Search for the cell housing the specified text and yield its [X, Y] center coordinate. 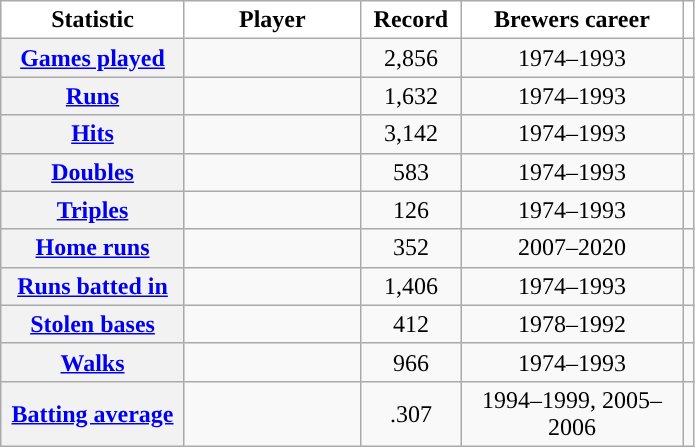
Batting average [93, 414]
Walks [93, 362]
352 [410, 248]
Record [410, 20]
1,406 [410, 286]
3,142 [410, 134]
Statistic [93, 20]
412 [410, 324]
Doubles [93, 172]
Brewers career [572, 20]
2007–2020 [572, 248]
.307 [410, 414]
Games played [93, 58]
966 [410, 362]
Home runs [93, 248]
1978–1992 [572, 324]
583 [410, 172]
1,632 [410, 96]
2,856 [410, 58]
Stolen bases [93, 324]
Triples [93, 210]
Hits [93, 134]
1994–1999, 2005–2006 [572, 414]
Runs batted in [93, 286]
Runs [93, 96]
126 [410, 210]
Player [272, 20]
